Extract the (X, Y) coordinate from the center of the cell holding the provided text.  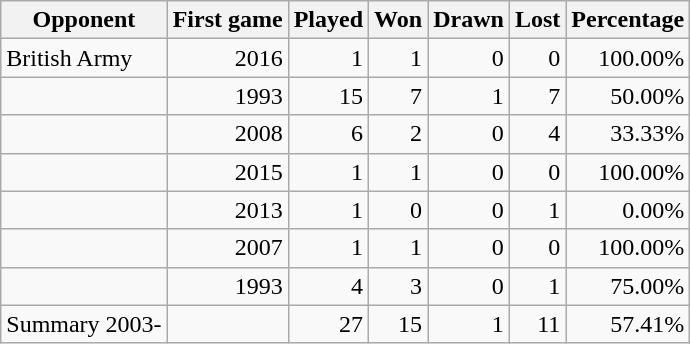
75.00% (628, 286)
0.00% (628, 210)
2013 (228, 210)
Lost (537, 20)
Played (328, 20)
Drawn (469, 20)
British Army (84, 58)
Won (398, 20)
57.41% (628, 324)
Opponent (84, 20)
27 (328, 324)
2015 (228, 172)
2 (398, 134)
Percentage (628, 20)
2016 (228, 58)
2008 (228, 134)
11 (537, 324)
Summary 2003- (84, 324)
33.33% (628, 134)
First game (228, 20)
3 (398, 286)
2007 (228, 248)
50.00% (628, 96)
6 (328, 134)
